Extract the [X, Y] coordinate from the center of the cell holding the provided text.  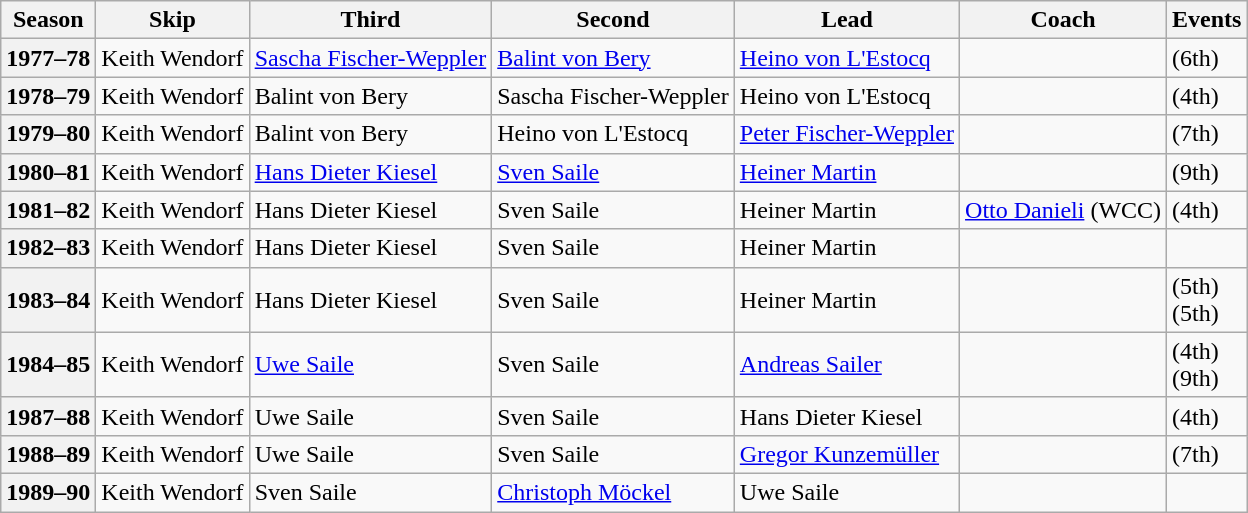
Andreas Sailer [846, 364]
1984–85 [48, 364]
1978–79 [48, 96]
1982–83 [48, 248]
1980–81 [48, 172]
(6th) [1207, 58]
Skip [172, 20]
(4th) (9th) [1207, 364]
Second [614, 20]
(9th) [1207, 172]
Gregor Kunzemüller [846, 454]
1988–89 [48, 454]
1981–82 [48, 210]
1989–90 [48, 492]
(5th) (5th) [1207, 300]
1977–78 [48, 58]
1987–88 [48, 416]
Coach [1064, 20]
1983–84 [48, 300]
Season [48, 20]
Lead [846, 20]
Christoph Möckel [614, 492]
Third [370, 20]
1979–80 [48, 134]
Peter Fischer-Weppler [846, 134]
Events [1207, 20]
Otto Danieli (WCC) [1064, 210]
